Provide the [X, Y] coordinate of the cell's center where the given text is located.  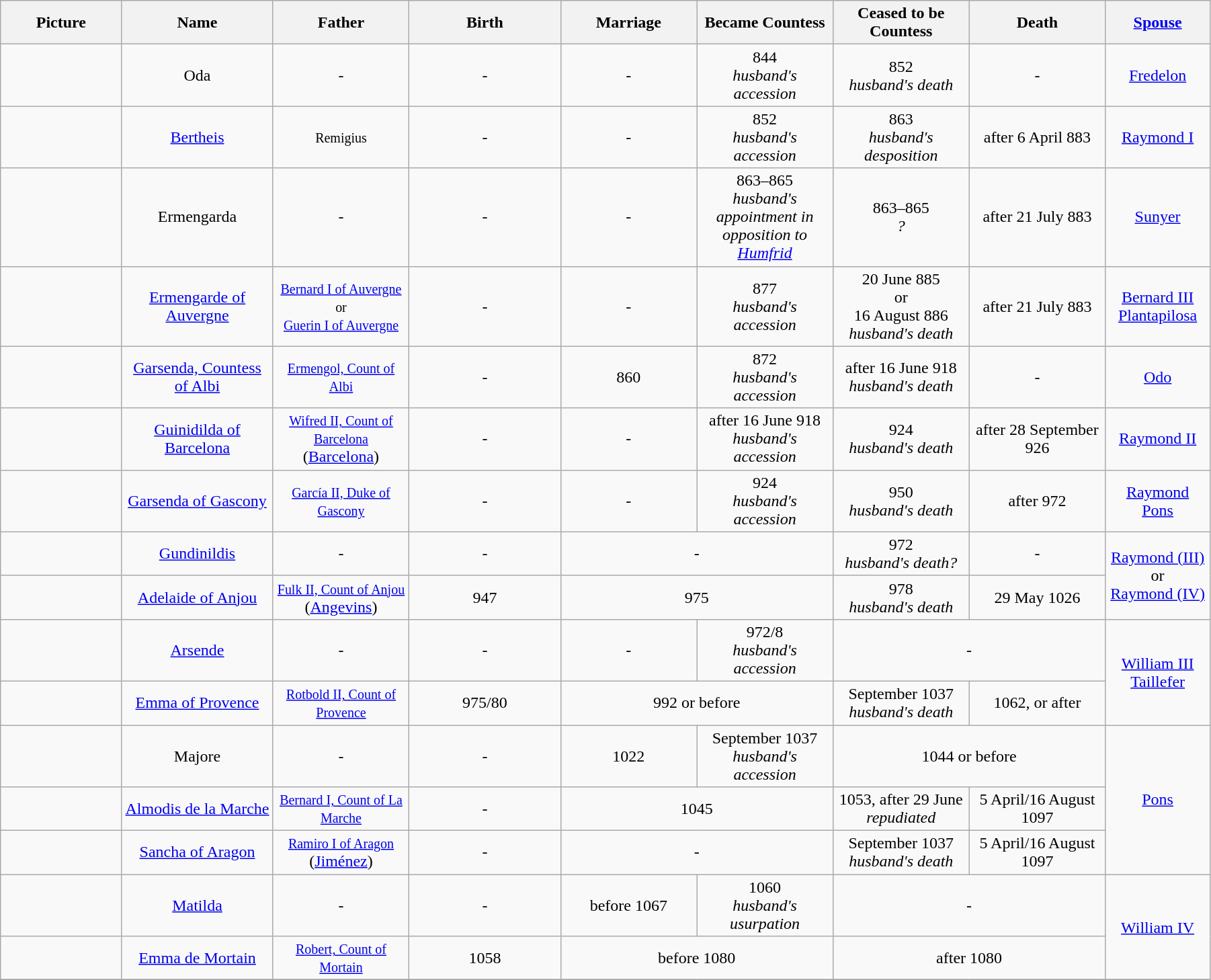
863husband's desposition [901, 137]
1060husband's usurpation [765, 905]
Emma of Provence [198, 703]
Became Countess [765, 23]
Ermengarde of Auvergne [198, 307]
Almodis de la Marche [198, 809]
Remigius [341, 137]
978husband's death [901, 597]
Name [198, 23]
September 1037husband's accession [765, 756]
Death [1038, 23]
García II, Duke of Gascony [341, 501]
Raymond Pons [1158, 501]
844husband's accession [765, 75]
992 or before [696, 703]
before 1080 [696, 958]
Emma de Mortain [198, 958]
860 [629, 377]
Father [341, 23]
852husband's death [901, 75]
Bernard III Plantapilosa [1158, 307]
852husband's accession [765, 137]
Matilda [198, 905]
950husband's death [901, 501]
Majore [198, 756]
877husband's accession [765, 307]
Oda [198, 75]
Garsenda, Countess of Albi [198, 377]
1058 [485, 958]
before 1067 [629, 905]
1053, after 29 Junerepudiated [901, 809]
Adelaide of Anjou [198, 597]
975/80 [485, 703]
Odo [1158, 377]
Spouse [1158, 23]
Arsende [198, 650]
after 6 April 883 [1038, 137]
863–865? [901, 217]
Ramiro I of Aragon(Jiménez) [341, 852]
972husband's death? [901, 554]
after 1080 [969, 958]
872husband's accession [765, 377]
Ceased to be Countess [901, 23]
after 16 June 918husband's death [901, 377]
20 June 885or16 August 886husband's death [901, 307]
after 28 September 926 [1038, 439]
Bernard I of AuvergneorGuerin I of Auvergne [341, 307]
Robert, Count of Mortain [341, 958]
Rotbold II, Count of Provence [341, 703]
Guinidilda of Barcelona [198, 439]
924husband's death [901, 439]
1045 [696, 809]
after 16 June 918husband's accession [765, 439]
Fulk II, Count of Anjou(Angevins) [341, 597]
972/8husband's accession [765, 650]
Sancha of Aragon [198, 852]
Sunyer [1158, 217]
Marriage [629, 23]
Bernard I, Count of La Marche [341, 809]
1044 or before [969, 756]
Birth [485, 23]
Fredelon [1158, 75]
Ermengarda [198, 217]
Raymond II [1158, 439]
Wifred II, Count of Barcelona(Barcelona) [341, 439]
Raymond (III)orRaymond (IV) [1158, 575]
Raymond I [1158, 137]
Bertheis [198, 137]
947 [485, 597]
Ermengol, Count of Albi [341, 377]
William IV [1158, 928]
Gundinildis [198, 554]
863–865husband's appointment in opposition to Humfrid [765, 217]
29 May 1026 [1038, 597]
1022 [629, 756]
1062, or after [1038, 703]
Pons [1158, 799]
Picture [61, 23]
975 [696, 597]
after 972 [1038, 501]
924husband's accession [765, 501]
William III Taillefer [1158, 672]
Garsenda of Gascony [198, 501]
